From the cell containing the given text, extract its center point as (X, Y) coordinate. 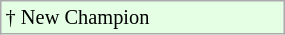
† New Champion (142, 17)
